Return [X, Y] of the center of cell containing provided text 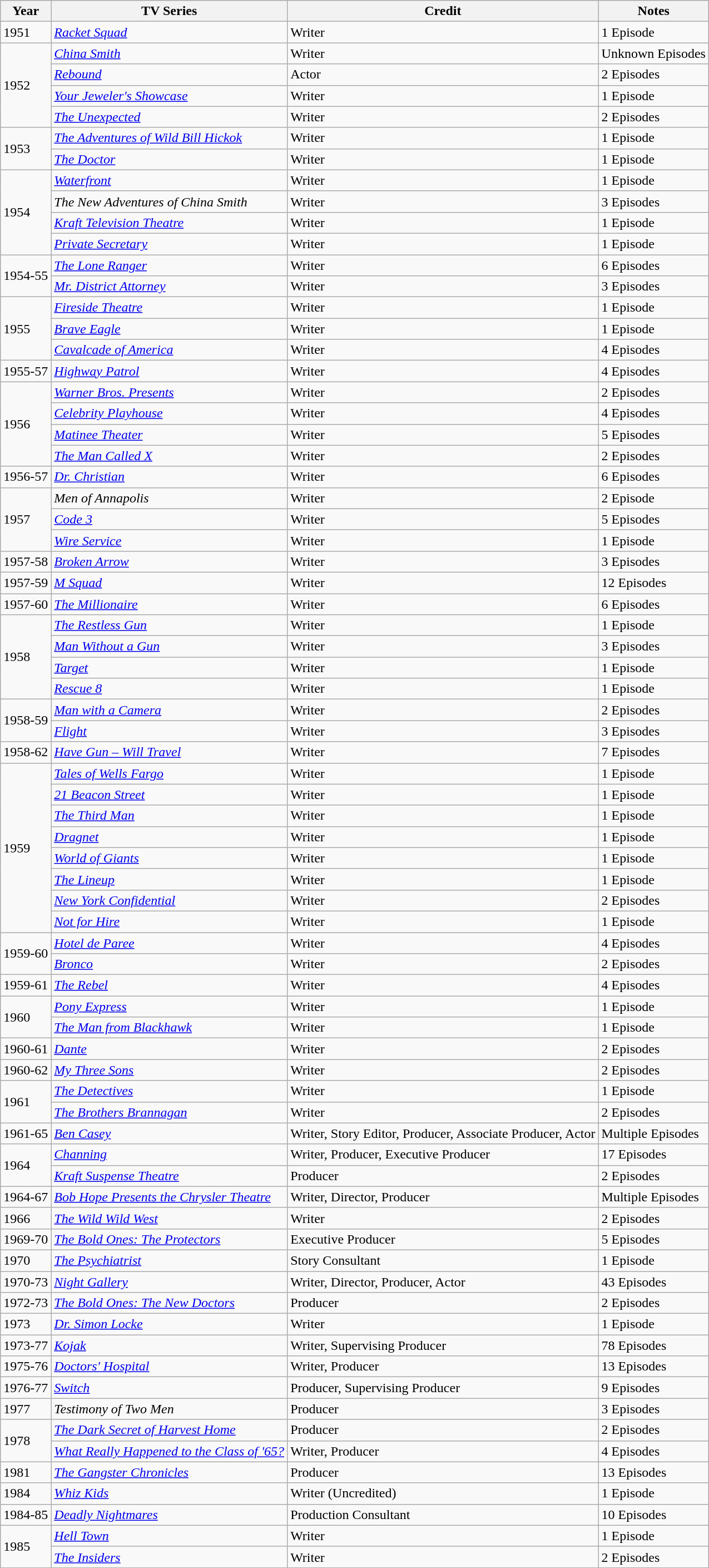
Writer, Story Editor, Producer, Associate Producer, Actor [443, 1133]
Actor [443, 75]
Switch [169, 1388]
Writer, Director, Producer [443, 1197]
Unknown Episodes [653, 53]
21 Beacon Street [169, 795]
1951 [26, 32]
1953 [26, 149]
Writer, Producer, Executive Producer [443, 1155]
Bronco [169, 964]
1984-85 [26, 1515]
1954 [26, 212]
The Man Called X [169, 456]
1976-77 [26, 1388]
World of Giants [169, 858]
What Really Happened to the Class of '65? [169, 1451]
The Lineup [169, 879]
The Third Man [169, 816]
Brave Eagle [169, 329]
1959-61 [26, 985]
Writer, Director, Producer, Actor [443, 1281]
Your Jeweler's Showcase [169, 96]
12 Episodes [653, 583]
Broken Arrow [169, 561]
The New Adventures of China Smith [169, 201]
Night Gallery [169, 1281]
1952 [26, 85]
China Smith [169, 53]
2 Episode [653, 498]
Story Consultant [443, 1260]
TV Series [169, 11]
Testimony of Two Men [169, 1409]
Rebound [169, 75]
1960-61 [26, 1049]
1960-62 [26, 1070]
Racket Squad [169, 32]
My Three Sons [169, 1070]
Man with a Camera [169, 710]
Credit [443, 11]
Year [26, 11]
Men of Annapolis [169, 498]
Ben Casey [169, 1133]
1957-58 [26, 561]
Matinee Theater [169, 435]
Whiz Kids [169, 1493]
The Brothers Brannagan [169, 1112]
Kraft Suspense Theatre [169, 1176]
Mr. District Attorney [169, 287]
1955 [26, 329]
The Unexpected [169, 117]
1970-73 [26, 1281]
1969-70 [26, 1239]
Celebrity Playhouse [169, 413]
1977 [26, 1409]
Rescue 8 [169, 689]
1958 [26, 657]
Dragnet [169, 837]
Notes [653, 11]
1981 [26, 1472]
Target [169, 668]
1959-60 [26, 954]
The Doctor [169, 159]
M Squad [169, 583]
1958-59 [26, 721]
1957-60 [26, 604]
1955-57 [26, 371]
1978 [26, 1441]
1975-76 [26, 1367]
Deadly Nightmares [169, 1515]
1957 [26, 519]
Writer (Uncredited) [443, 1493]
Producer, Supervising Producer [443, 1388]
Kraft Television Theatre [169, 223]
The Wild Wild West [169, 1218]
1973 [26, 1324]
Code 3 [169, 519]
Doctors' Hospital [169, 1367]
1961-65 [26, 1133]
1972-73 [26, 1303]
1984 [26, 1493]
The Bold Ones: The New Doctors [169, 1303]
78 Episodes [653, 1345]
1960 [26, 1017]
Bob Hope Presents the Chrysler Theatre [169, 1197]
Not for Hire [169, 921]
Dante [169, 1049]
Private Secretary [169, 244]
Executive Producer [443, 1239]
The Adventures of Wild Bill Hickok [169, 138]
Highway Patrol [169, 371]
Wire Service [169, 540]
Dr. Simon Locke [169, 1324]
1959 [26, 847]
The Psychiatrist [169, 1260]
Cavalcade of America [169, 350]
1970 [26, 1260]
The Restless Gun [169, 625]
Warner Bros. Presents [169, 392]
1954-55 [26, 276]
9 Episodes [653, 1388]
Production Consultant [443, 1515]
The Detectives [169, 1091]
1964 [26, 1165]
1957-59 [26, 583]
17 Episodes [653, 1155]
10 Episodes [653, 1515]
1985 [26, 1546]
1961 [26, 1102]
The Man from Blackhawk [169, 1028]
1966 [26, 1218]
The Bold Ones: The Protectors [169, 1239]
Hell Town [169, 1536]
Flight [169, 731]
1973-77 [26, 1345]
Man Without a Gun [169, 647]
Waterfront [169, 180]
The Dark Secret of Harvest Home [169, 1430]
Have Gun – Will Travel [169, 752]
1956 [26, 424]
1956-57 [26, 477]
New York Confidential [169, 900]
The Gangster Chronicles [169, 1472]
7 Episodes [653, 752]
Tales of Wells Fargo [169, 773]
The Millionaire [169, 604]
1964-67 [26, 1197]
The Lone Ranger [169, 265]
Hotel de Paree [169, 943]
Kojak [169, 1345]
43 Episodes [653, 1281]
The Rebel [169, 985]
Fireside Theatre [169, 308]
Pony Express [169, 1007]
Channing [169, 1155]
1958-62 [26, 752]
Dr. Christian [169, 477]
Writer, Supervising Producer [443, 1345]
The Insiders [169, 1557]
